Search for the cell housing the specified text and yield its (X, Y) center coordinate. 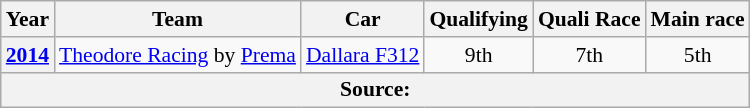
Quali Race (590, 19)
Source: (376, 90)
Theodore Racing by Prema (178, 55)
7th (590, 55)
Dallara F312 (362, 55)
Car (362, 19)
5th (698, 55)
Main race (698, 19)
2014 (28, 55)
Team (178, 19)
Year (28, 19)
9th (478, 55)
Qualifying (478, 19)
